Return (x, y) of the center of cell containing provided text 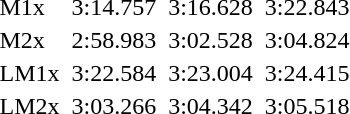
3:23.004 (211, 73)
3:22.584 (114, 73)
3:02.528 (211, 40)
2:58.983 (114, 40)
